From the cell containing the given text, extract its center point as (X, Y) coordinate. 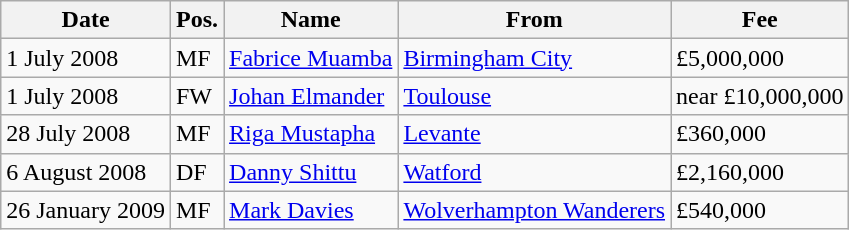
£5,000,000 (760, 58)
Name (311, 20)
Danny Shittu (311, 172)
£540,000 (760, 210)
Fee (760, 20)
28 July 2008 (86, 134)
Levante (534, 134)
Pos. (196, 20)
DF (196, 172)
near £10,000,000 (760, 96)
£360,000 (760, 134)
FW (196, 96)
Johan Elmander (311, 96)
Toulouse (534, 96)
Birmingham City (534, 58)
£2,160,000 (760, 172)
Riga Mustapha (311, 134)
From (534, 20)
26 January 2009 (86, 210)
Fabrice Muamba (311, 58)
Wolverhampton Wanderers (534, 210)
Mark Davies (311, 210)
6 August 2008 (86, 172)
Watford (534, 172)
Date (86, 20)
